From the cell containing the given text, extract its center point as [X, Y] coordinate. 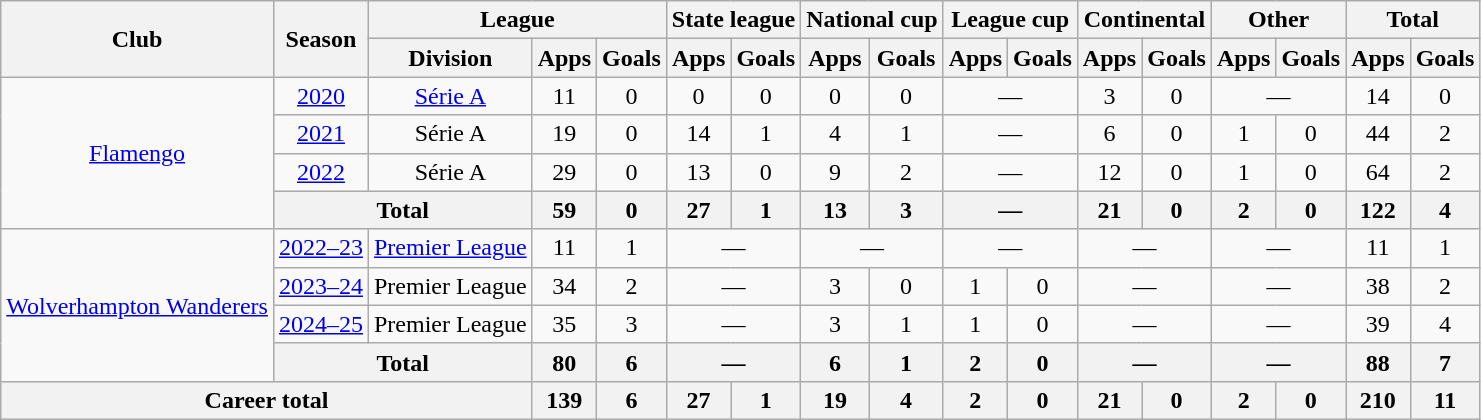
Flamengo [138, 153]
2022 [320, 172]
44 [1378, 134]
Wolverhampton Wanderers [138, 305]
29 [564, 172]
39 [1378, 324]
2022–23 [320, 248]
12 [1109, 172]
88 [1378, 362]
38 [1378, 286]
Other [1278, 20]
210 [1378, 400]
64 [1378, 172]
State league [733, 20]
34 [564, 286]
122 [1378, 210]
59 [564, 210]
Season [320, 39]
80 [564, 362]
7 [1445, 362]
9 [835, 172]
2023–24 [320, 286]
League cup [1010, 20]
2020 [320, 96]
Continental [1144, 20]
Division [450, 58]
35 [564, 324]
2021 [320, 134]
2024–25 [320, 324]
League [517, 20]
139 [564, 400]
Career total [266, 400]
Club [138, 39]
National cup [872, 20]
